Output the (x, y) coordinate of the center of the cell containing the given text.  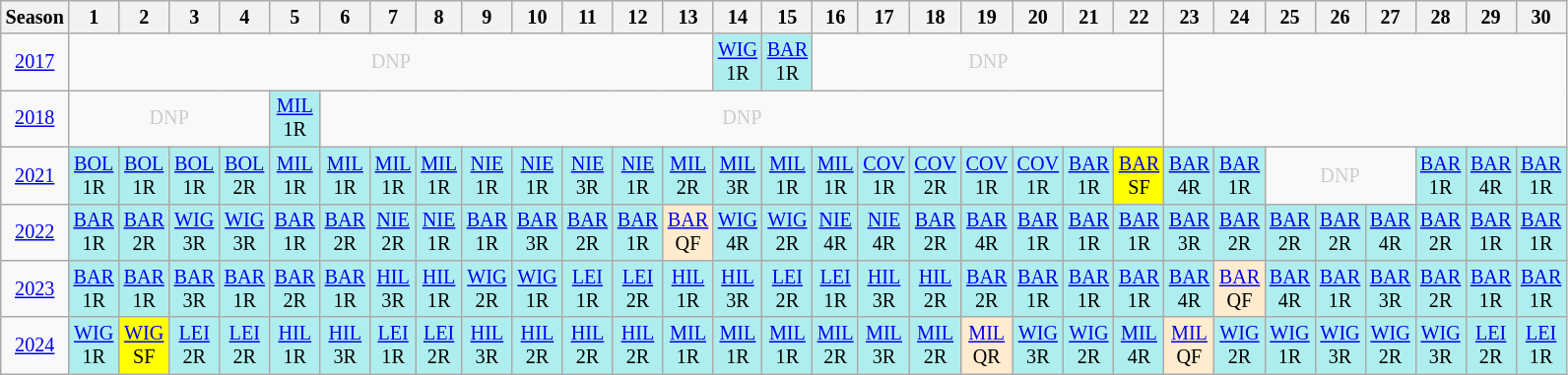
Season (35, 18)
27 (1391, 18)
10 (538, 18)
2017 (35, 62)
2 (144, 18)
11 (587, 18)
26 (1339, 18)
20 (1038, 18)
BOL2R (244, 175)
16 (835, 18)
7 (394, 18)
6 (345, 18)
29 (1491, 18)
MIL4R (1139, 345)
COV2R (936, 175)
19 (987, 18)
4 (244, 18)
2024 (35, 345)
1 (95, 18)
MILQF (1190, 345)
25 (1290, 18)
WIG4R (738, 232)
24 (1239, 18)
2022 (35, 232)
2018 (35, 119)
15 (788, 18)
NIE3R (587, 175)
18 (936, 18)
MILQR (987, 345)
28 (1440, 18)
BARSF (1139, 175)
13 (687, 18)
2021 (35, 175)
NIE2R (394, 232)
12 (638, 18)
9 (487, 18)
5 (295, 18)
22 (1139, 18)
3 (195, 18)
WIGSF (144, 345)
14 (738, 18)
2023 (35, 289)
30 (1540, 18)
8 (439, 18)
23 (1190, 18)
17 (883, 18)
21 (1089, 18)
